For the text-containing cell, return its midpoint in [X, Y] coordinate format. 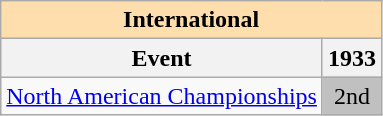
International [192, 20]
Event [162, 58]
2nd [352, 96]
North American Championships [162, 96]
1933 [352, 58]
